Output the (X, Y) coordinate of the center of the cell containing the given text.  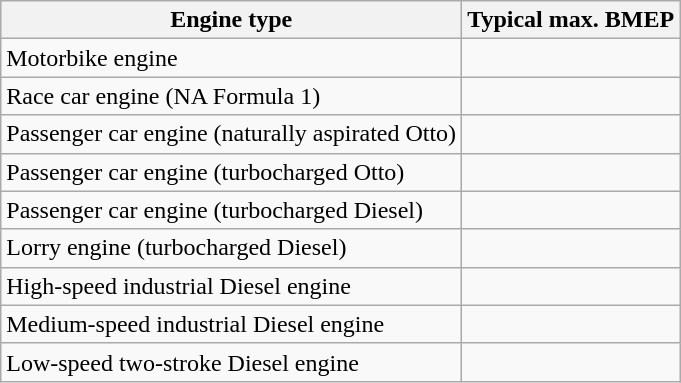
Motorbike engine (232, 58)
Typical max. BMEP (571, 20)
Lorry engine (turbocharged Diesel) (232, 248)
Engine type (232, 20)
Medium-speed industrial Diesel engine (232, 324)
Low-speed two-stroke Diesel engine (232, 362)
Passenger car engine (naturally aspirated Otto) (232, 134)
Race car engine (NA Formula 1) (232, 96)
High-speed industrial Diesel engine (232, 286)
Passenger car engine (turbocharged Diesel) (232, 210)
Passenger car engine (turbocharged Otto) (232, 172)
